Determine the (x, y) coordinate at the center of the cell enclosing the given text.  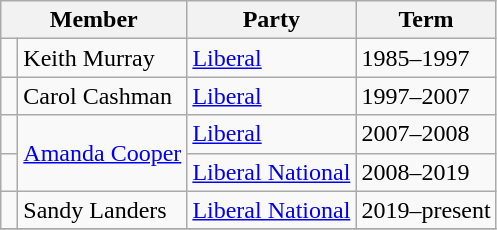
2007–2008 (426, 134)
Party (272, 20)
1997–2007 (426, 96)
Term (426, 20)
1985–1997 (426, 58)
Carol Cashman (102, 96)
2008–2019 (426, 172)
Keith Murray (102, 58)
Sandy Landers (102, 210)
Member (94, 20)
Amanda Cooper (102, 153)
2019–present (426, 210)
